Capture the cell that displays the provided text and extract its (x, y) central coordinate. 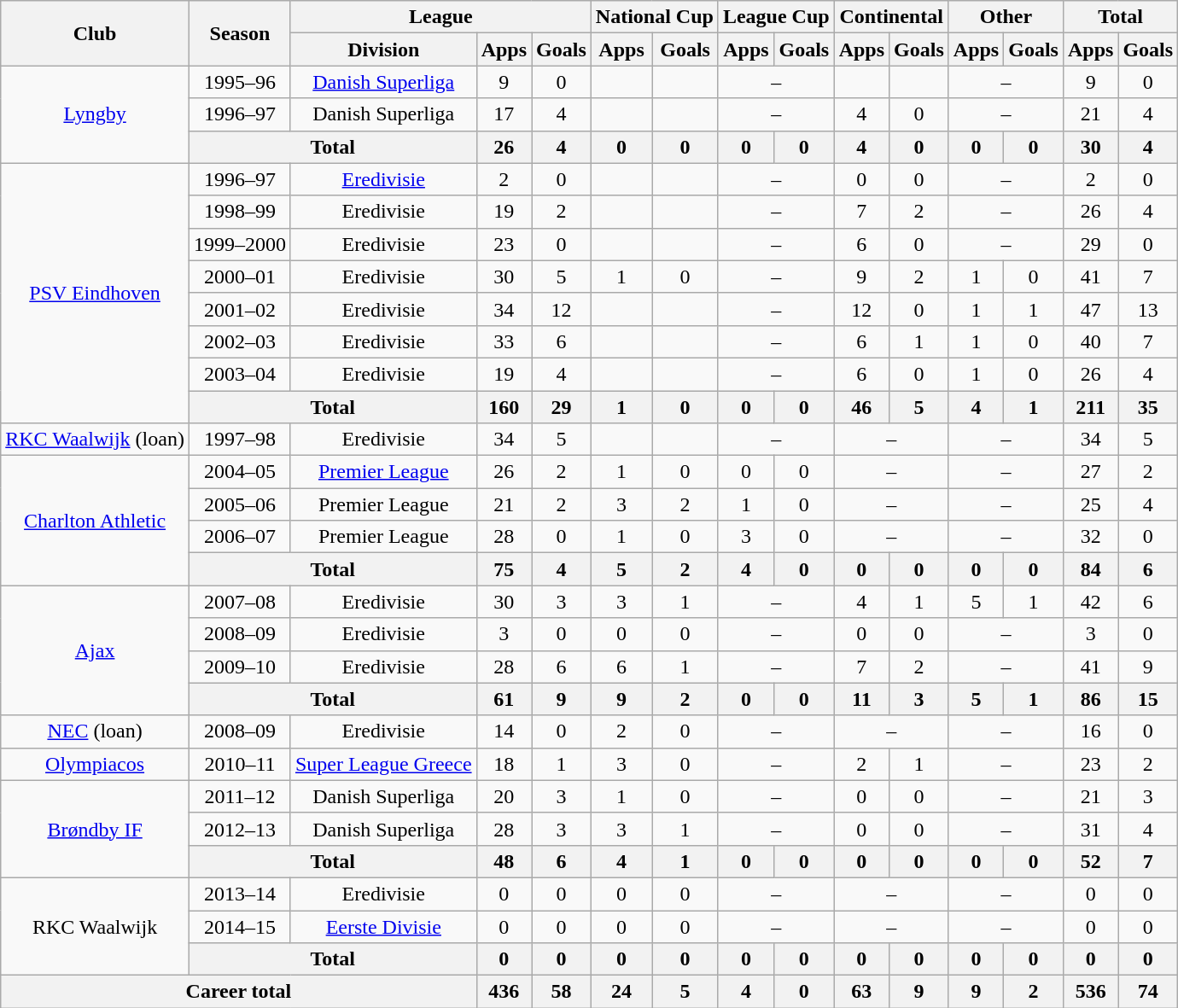
86 (1090, 699)
2006–07 (239, 537)
75 (504, 569)
Career total (239, 992)
47 (1090, 309)
536 (1090, 992)
2003–04 (239, 374)
84 (1090, 569)
Ajax (96, 650)
Division (383, 50)
Continental (891, 17)
74 (1148, 992)
17 (504, 114)
1999–2000 (239, 244)
2010–11 (239, 764)
Club (96, 33)
Super League Greece (383, 764)
Olympiacos (96, 764)
PSV Eindhoven (96, 293)
18 (504, 764)
1998–99 (239, 212)
48 (504, 861)
RKC Waalwijk (96, 926)
1995–96 (239, 82)
15 (1148, 699)
2007–08 (239, 602)
1997–98 (239, 440)
25 (1090, 504)
2002–03 (239, 341)
Brøndby IF (96, 829)
13 (1148, 309)
2004–05 (239, 472)
46 (861, 407)
61 (504, 699)
24 (621, 992)
11 (861, 699)
Charlton Athletic (96, 521)
2009–10 (239, 667)
14 (504, 731)
2000–01 (239, 277)
2013–14 (239, 894)
32 (1090, 537)
Other (1006, 17)
52 (1090, 861)
33 (504, 341)
2014–15 (239, 926)
35 (1148, 407)
NEC (loan) (96, 731)
2005–06 (239, 504)
Season (239, 33)
Lyngby (96, 114)
27 (1090, 472)
League Cup (776, 17)
436 (504, 992)
42 (1090, 602)
Eerste Divisie (383, 926)
160 (504, 407)
63 (861, 992)
League (440, 17)
2001–02 (239, 309)
2011–12 (239, 796)
2012–13 (239, 829)
40 (1090, 341)
16 (1090, 731)
31 (1090, 829)
20 (504, 796)
58 (562, 992)
National Cup (654, 17)
211 (1090, 407)
RKC Waalwijk (loan) (96, 440)
